Pinpoint the cell where the given text exists, returning its (X, Y) midpoint coordinate. 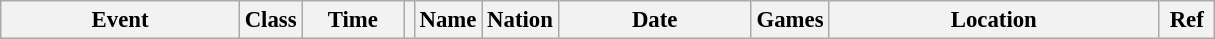
Name (448, 20)
Event (120, 20)
Time (353, 20)
Games (790, 20)
Ref (1187, 20)
Nation (520, 20)
Date (654, 20)
Class (270, 20)
Location (994, 20)
